Output the (X, Y) coordinate of the center of the cell containing the given text.  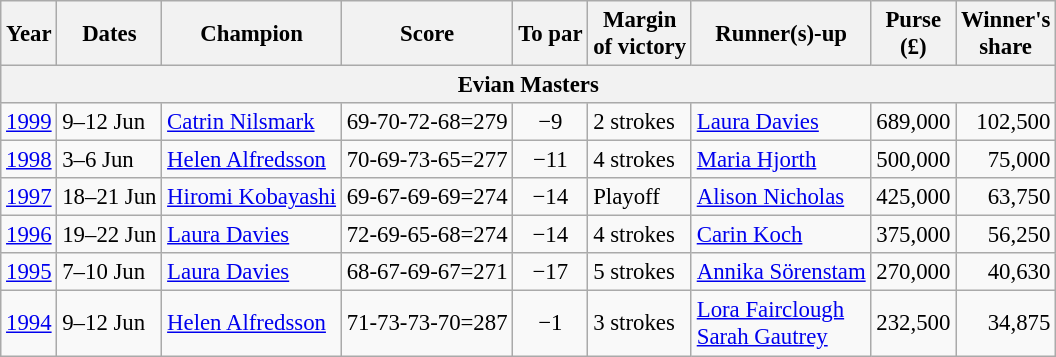
Score (427, 34)
72-69-65-68=274 (427, 235)
5 strokes (640, 273)
1998 (29, 160)
7–10 Jun (110, 273)
2 strokes (640, 122)
1999 (29, 122)
Champion (252, 34)
689,000 (914, 122)
69-70-72-68=279 (427, 122)
Year (29, 34)
75,000 (1006, 160)
1994 (29, 324)
Dates (110, 34)
Maria Hjorth (781, 160)
56,250 (1006, 235)
Hiromi Kobayashi (252, 197)
18–21 Jun (110, 197)
Marginof victory (640, 34)
−17 (550, 273)
70-69-73-65=277 (427, 160)
To par (550, 34)
3 strokes (640, 324)
−1 (550, 324)
19–22 Jun (110, 235)
Annika Sörenstam (781, 273)
69-67-69-69=274 (427, 197)
1996 (29, 235)
270,000 (914, 273)
1997 (29, 197)
Catrin Nilsmark (252, 122)
425,000 (914, 197)
−11 (550, 160)
500,000 (914, 160)
Carin Koch (781, 235)
Evian Masters (528, 85)
102,500 (1006, 122)
232,500 (914, 324)
Lora Fairclough Sarah Gautrey (781, 324)
−9 (550, 122)
1995 (29, 273)
Playoff (640, 197)
375,000 (914, 235)
Runner(s)-up (781, 34)
3–6 Jun (110, 160)
Alison Nicholas (781, 197)
Purse(£) (914, 34)
34,875 (1006, 324)
40,630 (1006, 273)
63,750 (1006, 197)
Winner'sshare (1006, 34)
68-67-69-67=271 (427, 273)
71-73-73-70=287 (427, 324)
